Extract the [X, Y] coordinate from the center of the cell holding the provided text.  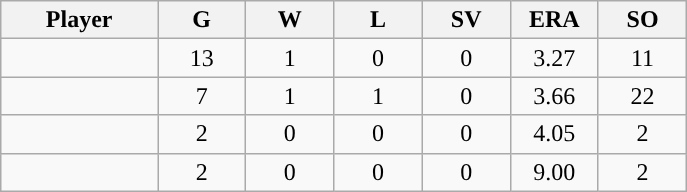
3.66 [554, 96]
3.27 [554, 58]
7 [202, 96]
22 [642, 96]
L [378, 20]
SO [642, 20]
G [202, 20]
SV [466, 20]
4.05 [554, 134]
Player [80, 20]
W [290, 20]
11 [642, 58]
ERA [554, 20]
13 [202, 58]
9.00 [554, 172]
